Search for the cell housing the specified text and yield its (x, y) center coordinate. 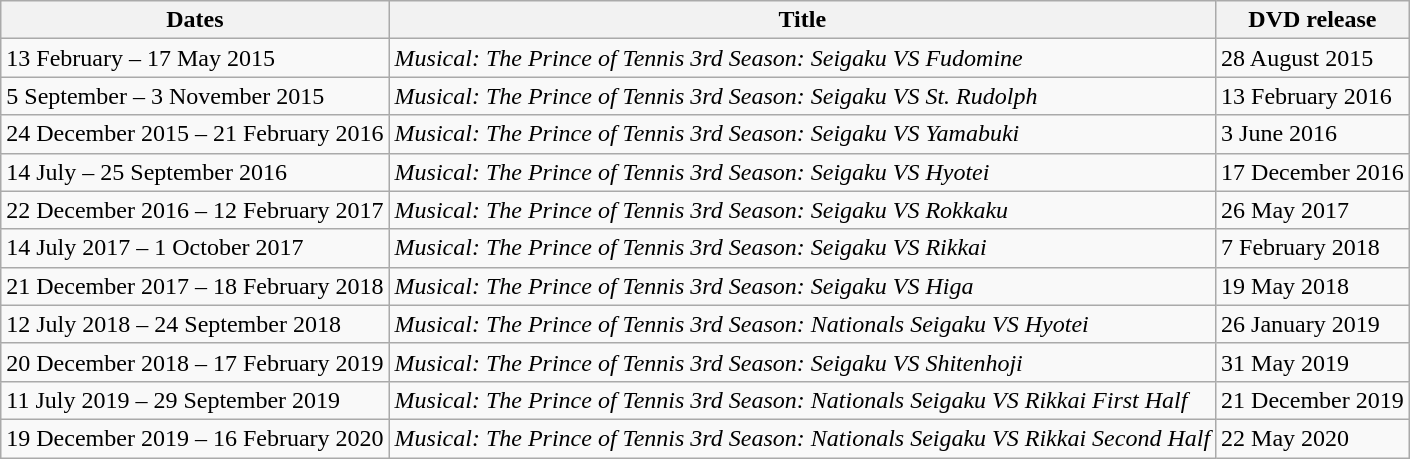
19 December 2019 – 16 February 2020 (195, 438)
31 May 2019 (1313, 362)
11 July 2019 – 29 September 2019 (195, 400)
Musical: The Prince of Tennis 3rd Season: Seigaku VS St. Rudolph (802, 96)
Musical: The Prince of Tennis 3rd Season: Seigaku VS Rikkai (802, 248)
12 July 2018 – 24 September 2018 (195, 324)
26 May 2017 (1313, 210)
Title (802, 20)
14 July – 25 September 2016 (195, 172)
13 February – 17 May 2015 (195, 58)
19 May 2018 (1313, 286)
Musical: The Prince of Tennis 3rd Season: Nationals Seigaku VS Hyotei (802, 324)
21 December 2017 – 18 February 2018 (195, 286)
24 December 2015 – 21 February 2016 (195, 134)
Musical: The Prince of Tennis 3rd Season: Nationals Seigaku VS Rikkai First Half (802, 400)
7 February 2018 (1313, 248)
3 June 2016 (1313, 134)
28 August 2015 (1313, 58)
14 July 2017 – 1 October 2017 (195, 248)
17 December 2016 (1313, 172)
Musical: The Prince of Tennis 3rd Season: Seigaku VS Hyotei (802, 172)
22 December 2016 – 12 February 2017 (195, 210)
DVD release (1313, 20)
Musical: The Prince of Tennis 3rd Season: Seigaku VS Shitenhoji (802, 362)
Musical: The Prince of Tennis 3rd Season: Seigaku VS Rokkaku (802, 210)
Musical: The Prince of Tennis 3rd Season: Nationals Seigaku VS Rikkai Second Half (802, 438)
Musical: The Prince of Tennis 3rd Season: Seigaku VS Yamabuki (802, 134)
26 January 2019 (1313, 324)
Musical: The Prince of Tennis 3rd Season: Seigaku VS Fudomine (802, 58)
21 December 2019 (1313, 400)
5 September – 3 November 2015 (195, 96)
20 December 2018 – 17 February 2019 (195, 362)
22 May 2020 (1313, 438)
13 February 2016 (1313, 96)
Musical: The Prince of Tennis 3rd Season: Seigaku VS Higa (802, 286)
Dates (195, 20)
